Find where the given text appears and provide that cell's center as [X, Y] coordinate. 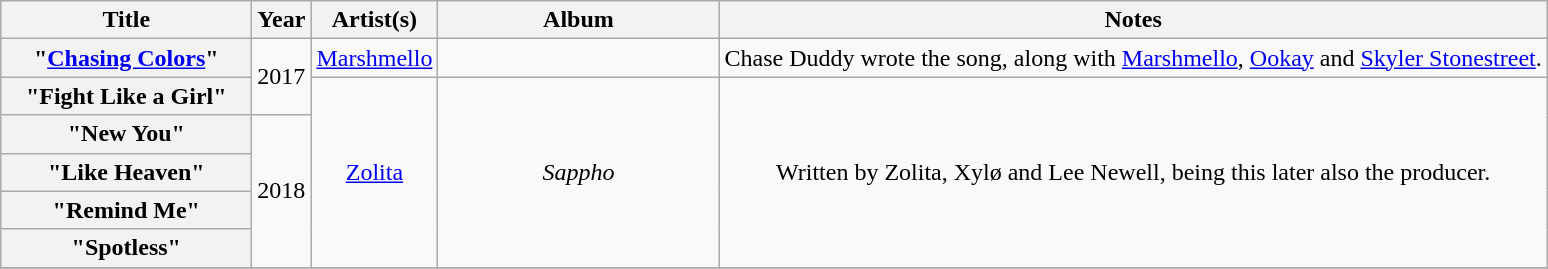
Album [578, 20]
"Chasing Colors" [126, 58]
"Fight Like a Girl" [126, 96]
Sappho [578, 172]
Title [126, 20]
Chase Duddy wrote the song, along with Marshmello, Ookay and Skyler Stonestreet. [1133, 58]
"Remind Me" [126, 210]
2017 [282, 77]
Notes [1133, 20]
Written by Zolita, Xylø and Lee Newell, being this later also the producer. [1133, 172]
Artist(s) [374, 20]
"New You" [126, 134]
Zolita [374, 172]
"Like Heaven" [126, 172]
"Spotless" [126, 248]
Year [282, 20]
Marshmello [374, 58]
2018 [282, 191]
